Locate the cell with the specified text and output its (X, Y) center coordinate. 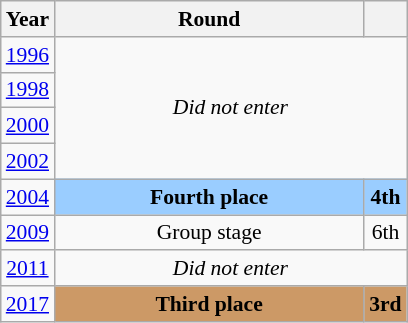
2017 (28, 304)
2002 (28, 162)
2011 (28, 269)
2004 (28, 197)
1998 (28, 90)
2000 (28, 126)
4th (386, 197)
Round (209, 19)
6th (386, 233)
Year (28, 19)
Third place (209, 304)
Fourth place (209, 197)
Group stage (209, 233)
3rd (386, 304)
2009 (28, 233)
1996 (28, 55)
